Capture the cell that displays the provided text and extract its [x, y] central coordinate. 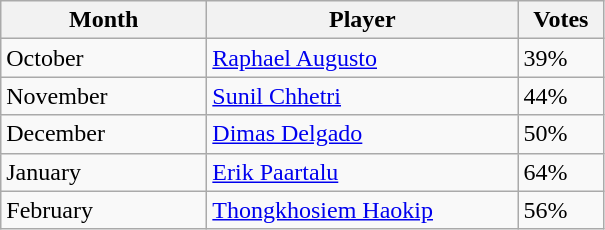
Sunil Chhetri [362, 96]
Month [104, 20]
Thongkhosiem Haokip [362, 210]
Player [362, 20]
64% [561, 172]
February [104, 210]
October [104, 58]
56% [561, 210]
50% [561, 134]
Votes [561, 20]
December [104, 134]
39% [561, 58]
Erik Paartalu [362, 172]
44% [561, 96]
November [104, 96]
Dimas Delgado [362, 134]
Raphael Augusto [362, 58]
January [104, 172]
